Scan for the cell matching the given text and deliver its (X, Y) coordinate at center. 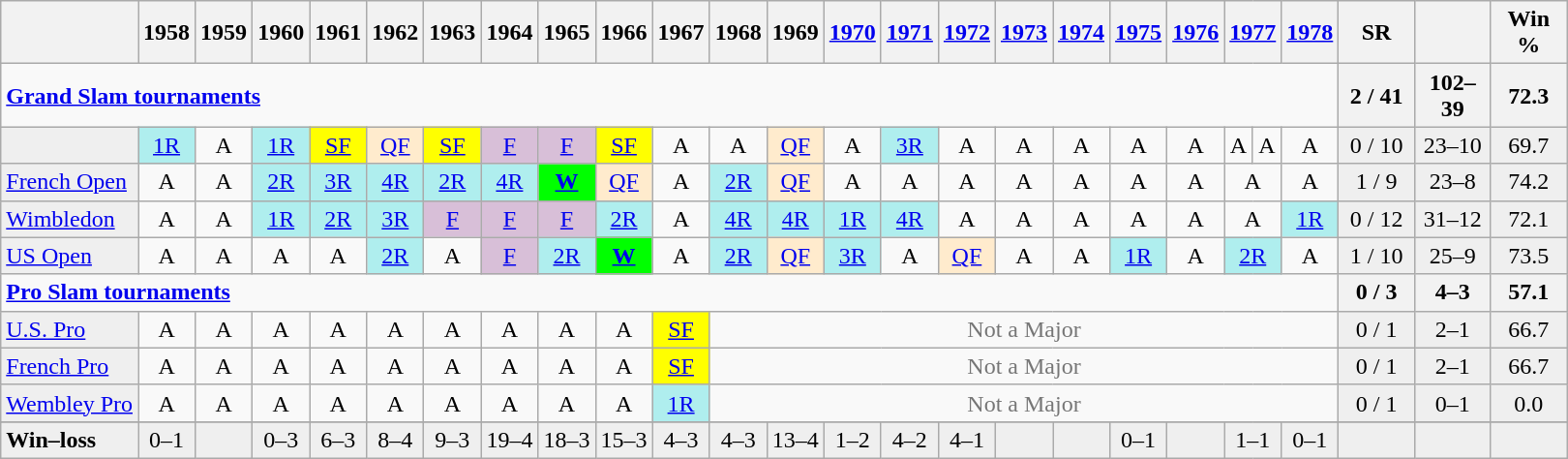
0 / 12 (1376, 219)
0–3 (281, 440)
72.3 (1529, 95)
1968 (738, 33)
57.1 (1529, 292)
6–3 (339, 440)
13–4 (796, 440)
1967 (681, 33)
1978 (1311, 33)
18–3 (567, 440)
1963 (453, 33)
2 / 41 (1376, 95)
1974 (1082, 33)
1961 (339, 33)
1976 (1196, 33)
1962 (395, 33)
8–4 (395, 440)
1969 (796, 33)
25–9 (1452, 256)
US Open (70, 256)
4–1 (966, 440)
1970 (852, 33)
23–10 (1452, 145)
French Open (70, 182)
15–3 (623, 440)
19–4 (509, 440)
1975 (1138, 33)
U.S. Pro (70, 329)
Win % (1529, 33)
0.0 (1529, 403)
1 / 9 (1376, 182)
0 / 3 (1376, 292)
69.7 (1529, 145)
74.2 (1529, 182)
0 / 10 (1376, 145)
1 / 10 (1376, 256)
Pro Slam tournaments (670, 292)
1966 (623, 33)
1958 (166, 33)
Wimbledon (70, 219)
Win–loss (70, 440)
1–1 (1252, 440)
Grand Slam tournaments (670, 95)
1959 (225, 33)
1977 (1252, 33)
1972 (966, 33)
102–39 (1452, 95)
Wembley Pro (70, 403)
SR (1376, 33)
1971 (910, 33)
23–8 (1452, 182)
9–3 (453, 440)
72.1 (1529, 219)
31–12 (1452, 219)
French Pro (70, 366)
4–2 (910, 440)
1–2 (852, 440)
73.5 (1529, 256)
1964 (509, 33)
1960 (281, 33)
1965 (567, 33)
1973 (1024, 33)
